Detect which cell encompasses the target text, then output its (X, Y) center coordinate. 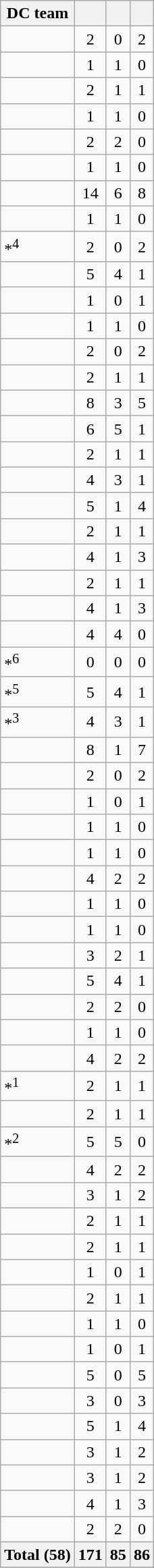
86 (142, 1555)
*1 (38, 1086)
*6 (38, 663)
*2 (38, 1142)
*3 (38, 722)
*5 (38, 692)
*4 (38, 247)
DC team (38, 13)
7 (142, 750)
85 (118, 1555)
171 (91, 1555)
14 (91, 193)
Total (58) (38, 1555)
